Identify which cell holds the provided text, then report its [X, Y] central coordinate. 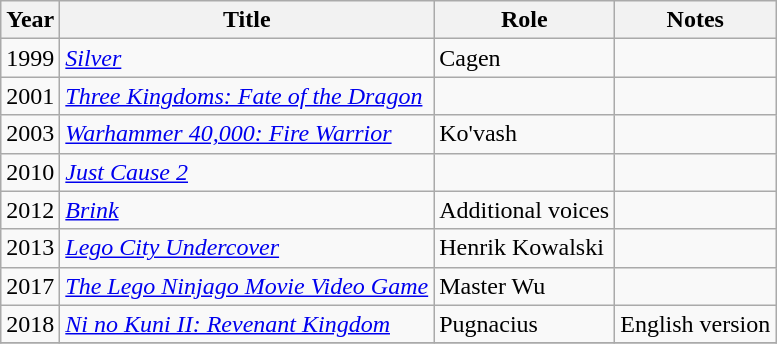
Cagen [524, 58]
The Lego Ninjago Movie Video Game [247, 286]
Year [30, 20]
2017 [30, 286]
English version [696, 324]
Warhammer 40,000: Fire Warrior [247, 134]
Ni no Kuni II: Revenant Kingdom [247, 324]
1999 [30, 58]
2012 [30, 210]
Pugnacius [524, 324]
2018 [30, 324]
Three Kingdoms: Fate of the Dragon [247, 96]
2010 [30, 172]
Lego City Undercover [247, 248]
Silver [247, 58]
Role [524, 20]
Additional voices [524, 210]
2013 [30, 248]
Notes [696, 20]
2003 [30, 134]
Brink [247, 210]
Just Cause 2 [247, 172]
2001 [30, 96]
Title [247, 20]
Henrik Kowalski [524, 248]
Master Wu [524, 286]
Ko'vash [524, 134]
